Scan for the cell matching the given text and deliver its [x, y] coordinate at center. 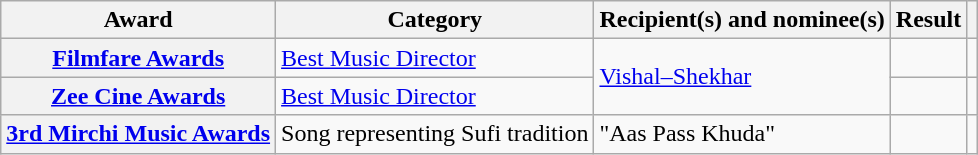
3rd Mirchi Music Awards [138, 134]
Category [435, 20]
"Aas Pass Khuda" [742, 134]
Filmfare Awards [138, 58]
Song representing Sufi tradition [435, 134]
Result [928, 20]
Recipient(s) and nominee(s) [742, 20]
Award [138, 20]
Zee Cine Awards [138, 96]
Vishal–Shekhar [742, 77]
